Search for the cell housing the specified text and yield its [X, Y] center coordinate. 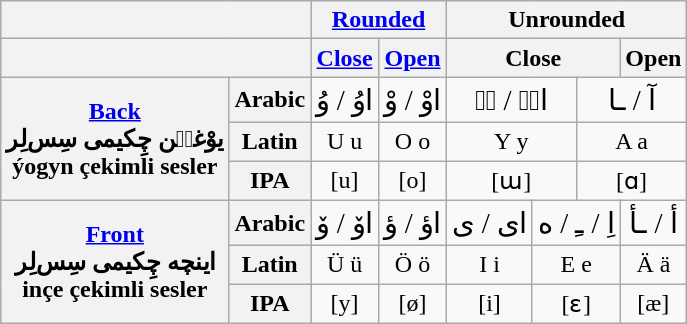
[ɑ] [632, 180]
اوْ / وْ [413, 100]
E e [576, 265]
[u] [345, 180]
آ / ‍ـا [632, 100]
[i] [490, 304]
I i [490, 265]
ایٛ / یٛ [512, 100]
[ø] [413, 304]
Ö ö [413, 265]
اِ / ـِ / ه [576, 223]
[æ] [654, 304]
[ɛ] [576, 304]
Rounded [379, 20]
[ɯ] [512, 180]
Unrounded [567, 20]
اوُ / وُ [345, 100]
Y y [512, 141]
اۆ / ۆ [345, 223]
[y] [345, 304]
أ / ـأ [654, 223]
Ü ü [345, 265]
A a [632, 141]
Backیوْغیٛن چِکیمی سِس‌لِرýogyn çekimli sesler [115, 138]
Ä ä [654, 265]
Frontاینچه چِکیمی سِس‌لِرinçe çekimli sesler [115, 262]
O o [413, 141]
ای / ی [490, 223]
U u [345, 141]
اؤ / ؤ [413, 223]
[o] [413, 180]
